Find where the given text appears and provide that cell's center as [X, Y] coordinate. 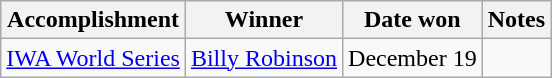
Accomplishment [94, 20]
Winner [264, 20]
Date won [413, 20]
Billy Robinson [264, 58]
Notes [516, 20]
IWA World Series [94, 58]
December 19 [413, 58]
